Find where the given text appears and provide that cell's center as [X, Y] coordinate. 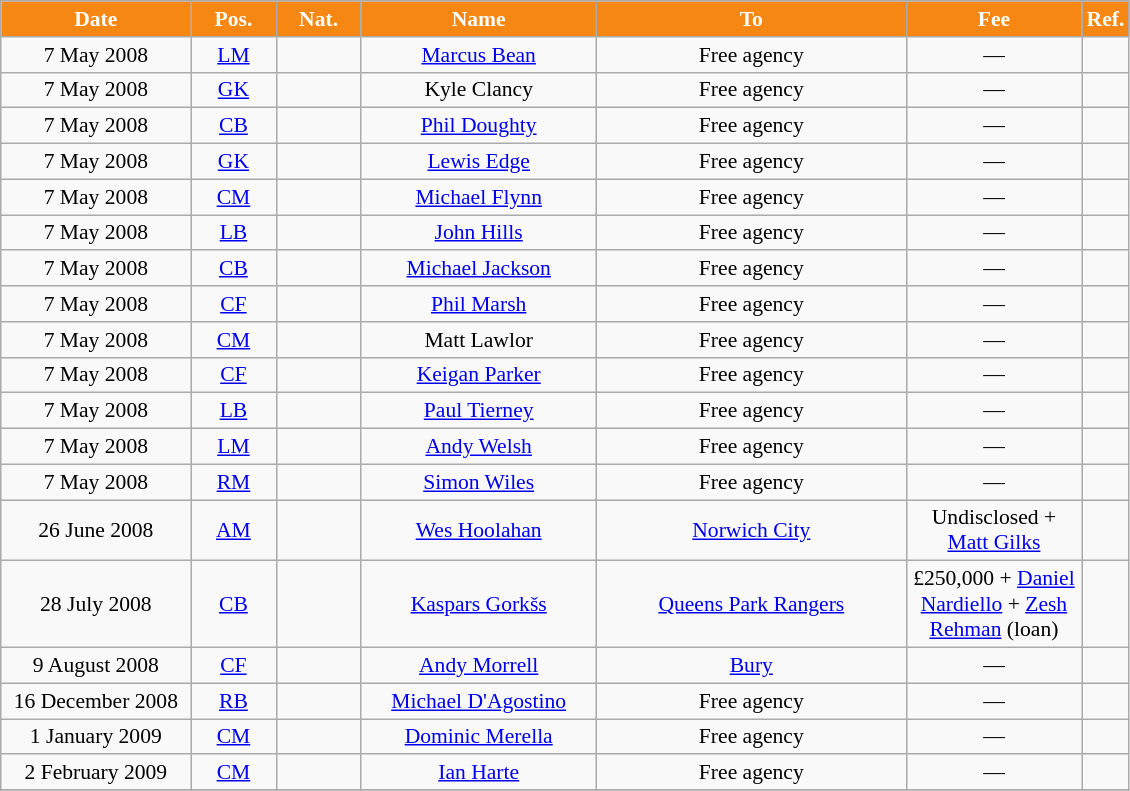
Andy Welsh [478, 447]
Undisclosed + Matt Gilks [994, 530]
Michael D'Agostino [478, 701]
28 July 2008 [96, 604]
Ref. [1106, 19]
Lewis Edge [478, 162]
Name [478, 19]
Simon Wiles [478, 482]
Marcus Bean [478, 55]
Kaspars Gorkšs [478, 604]
AM [234, 530]
Andy Morrell [478, 666]
Paul Tierney [478, 411]
Pos. [234, 19]
Michael Flynn [478, 197]
26 June 2008 [96, 530]
Norwich City [751, 530]
Date [96, 19]
Nat. [318, 19]
John Hills [478, 233]
Kyle Clancy [478, 90]
Michael Jackson [478, 269]
16 December 2008 [96, 701]
Queens Park Rangers [751, 604]
To [751, 19]
Wes Hoolahan [478, 530]
Matt Lawlor [478, 340]
Phil Marsh [478, 304]
Phil Doughty [478, 126]
Keigan Parker [478, 375]
£250,000 + Daniel Nardiello + Zesh Rehman (loan) [994, 604]
9 August 2008 [96, 666]
1 January 2009 [96, 737]
RM [234, 482]
Dominic Merella [478, 737]
Fee [994, 19]
Ian Harte [478, 773]
2 February 2009 [96, 773]
RB [234, 701]
Bury [751, 666]
